Extract the [x, y] coordinate from the center of the cell holding the provided text.  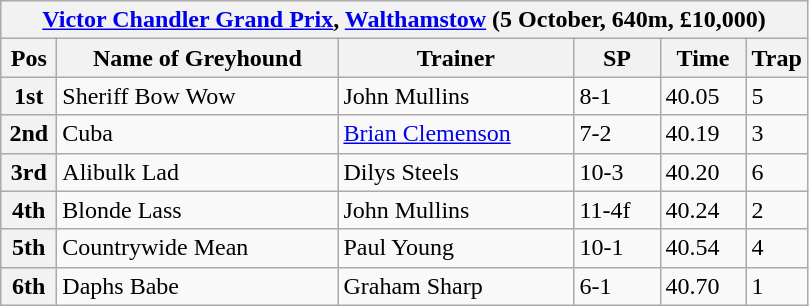
2 [776, 210]
Alibulk Lad [198, 172]
40.19 [703, 134]
4th [29, 210]
SP [617, 58]
6-1 [617, 286]
Trap [776, 58]
5th [29, 248]
Brian Clemenson [456, 134]
40.70 [703, 286]
Paul Young [456, 248]
Countrywide Mean [198, 248]
40.24 [703, 210]
10-3 [617, 172]
40.20 [703, 172]
Time [703, 58]
6 [776, 172]
Blonde Lass [198, 210]
1st [29, 96]
Pos [29, 58]
Name of Greyhound [198, 58]
40.54 [703, 248]
Cuba [198, 134]
11-4f [617, 210]
Trainer [456, 58]
Daphs Babe [198, 286]
4 [776, 248]
3rd [29, 172]
7-2 [617, 134]
2nd [29, 134]
Victor Chandler Grand Prix, Walthamstow (5 October, 640m, £10,000) [404, 20]
3 [776, 134]
5 [776, 96]
6th [29, 286]
Dilys Steels [456, 172]
8-1 [617, 96]
40.05 [703, 96]
Graham Sharp [456, 286]
1 [776, 286]
10-1 [617, 248]
Sheriff Bow Wow [198, 96]
